Return [x, y] of the center of cell containing provided text 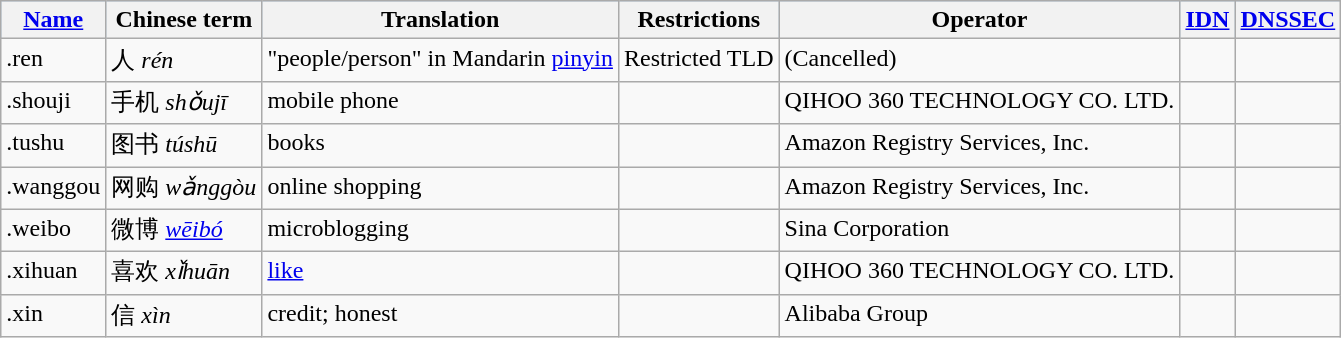
online shopping [440, 188]
信 xìn [184, 316]
mobile phone [440, 102]
Restrictions [698, 20]
.ren [54, 60]
.shouji [54, 102]
人 rén [184, 60]
.weibo [54, 230]
books [440, 146]
Restricted TLD [698, 60]
图书 túshū [184, 146]
DNSSEC [1288, 20]
Sina Corporation [980, 230]
.wanggou [54, 188]
.xin [54, 316]
微博 wēibó [184, 230]
.tushu [54, 146]
Name [54, 20]
microblogging [440, 230]
IDN [1208, 20]
手机 shǒujī [184, 102]
喜欢 xǐhuān [184, 274]
网购 wǎnggòu [184, 188]
credit; honest [440, 316]
(Cancelled) [980, 60]
like [440, 274]
Operator [980, 20]
Translation [440, 20]
.xihuan [54, 274]
Alibaba Group [980, 316]
"people/person" in Mandarin pinyin [440, 60]
Chinese term [184, 20]
